Return the [x, y] coordinate for the center point of the cell that contains the specified text.  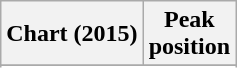
Peakposition [189, 34]
Chart (2015) [72, 34]
